Detect which cell encompasses the target text, then output its [X, Y] center coordinate. 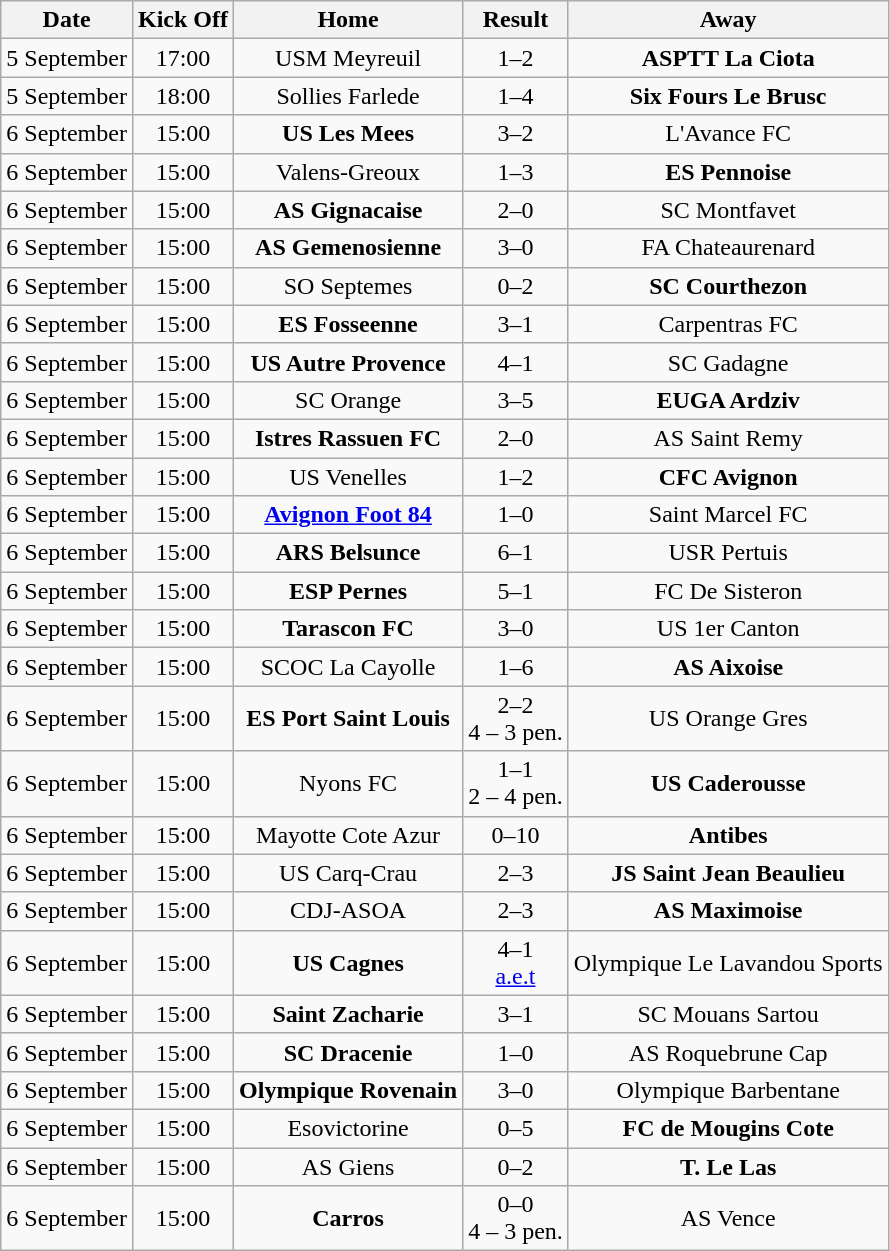
Olympique Barbentane [728, 1090]
SC Dracenie [348, 1052]
SC Montfavet [728, 210]
AS Saint Remy [728, 438]
AS Vence [728, 1218]
3–2 [516, 134]
USR Pertuis [728, 553]
1–6 [516, 667]
ES Fosseenne [348, 324]
AS Gignacaise [348, 210]
Date [67, 20]
5–1 [516, 591]
Nyons FC [348, 784]
Saint Marcel FC [728, 515]
Kick Off [182, 20]
AS Gemenosienne [348, 248]
Istres Rassuen FC [348, 438]
Valens-Greoux [348, 172]
Olympique Le Lavandou Sports [728, 962]
SC Orange [348, 400]
AS Aixoise [728, 667]
Avignon Foot 84 [348, 515]
1–3 [516, 172]
US Autre Provence [348, 362]
US 1er Canton [728, 629]
0–10 [516, 835]
US Cagnes [348, 962]
Carros [348, 1218]
SO Septemes [348, 286]
Esovictorine [348, 1128]
US Venelles [348, 477]
ESP Pernes [348, 591]
4–1 a.e.t [516, 962]
1–4 [516, 96]
FC De Sisteron [728, 591]
Result [516, 20]
US Carq-Crau [348, 873]
Sollies Farlede [348, 96]
6–1 [516, 553]
0–5 [516, 1128]
1–1 2 – 4 pen. [516, 784]
SCOC La Cayolle [348, 667]
Antibes [728, 835]
USM Meyreuil [348, 58]
ES Pennoise [728, 172]
Carpentras FC [728, 324]
Olympique Rovenain [348, 1090]
AS Roquebrune Cap [728, 1052]
CDJ-ASOA [348, 911]
Tarascon FC [348, 629]
17:00 [182, 58]
L'Avance FC [728, 134]
SC Gadagne [728, 362]
ES Port Saint Louis [348, 718]
AS Giens [348, 1167]
US Les Mees [348, 134]
Six Fours Le Brusc [728, 96]
ASPTT La Ciota [728, 58]
3–5 [516, 400]
US Orange Gres [728, 718]
Mayotte Cote Azur [348, 835]
SC Mouans Sartou [728, 1014]
US Caderousse [728, 784]
4–1 [516, 362]
Saint Zacharie [348, 1014]
2–2 4 – 3 pen. [516, 718]
T. Le Las [728, 1167]
ARS Belsunce [348, 553]
CFC Avignon [728, 477]
Away [728, 20]
AS Maximoise [728, 911]
EUGA Ardziv [728, 400]
FA Chateaurenard [728, 248]
0–0 4 – 3 pen. [516, 1218]
Home [348, 20]
SC Courthezon [728, 286]
18:00 [182, 96]
FC de Mougins Cote [728, 1128]
JS Saint Jean Beaulieu [728, 873]
